Identify which cell holds the provided text, then report its [x, y] central coordinate. 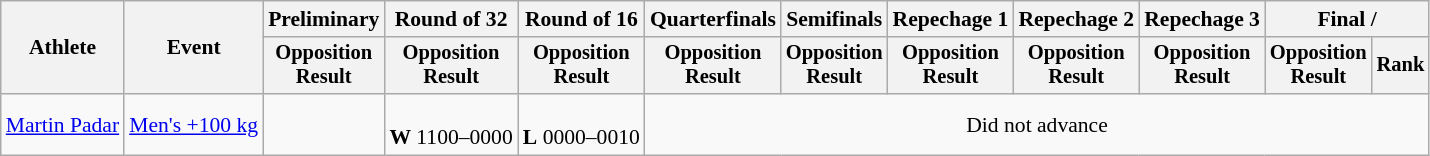
Did not advance [1037, 124]
Preliminary [324, 19]
Rank [1401, 66]
Quarterfinals [713, 19]
W 1100–0000 [450, 124]
Athlete [62, 48]
Men's +100 kg [194, 124]
Event [194, 48]
Repechage 3 [1202, 19]
Repechage 1 [950, 19]
Round of 16 [582, 19]
Round of 32 [450, 19]
Repechage 2 [1076, 19]
Martin Padar [62, 124]
Final / [1347, 19]
L 0000–0010 [582, 124]
Semifinals [834, 19]
